Capture the cell that displays the provided text and extract its (X, Y) central coordinate. 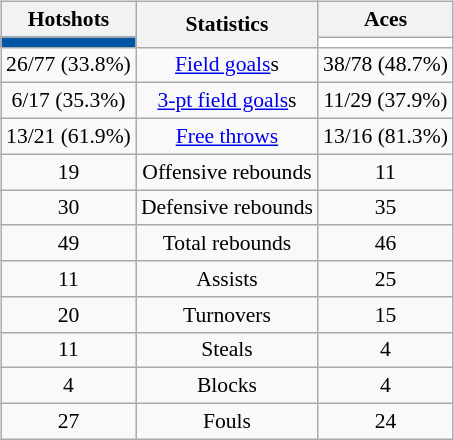
46 (386, 243)
35 (386, 208)
Offensive rebounds (227, 172)
25 (386, 279)
Field goalss (227, 65)
Fouls (227, 421)
24 (386, 421)
Hotshots (68, 19)
Assists (227, 279)
Blocks (227, 386)
19 (68, 172)
15 (386, 314)
11/29 (37.9%) (386, 101)
Steals (227, 350)
Defensive rebounds (227, 208)
13/16 (81.3%) (386, 136)
13/21 (61.9%) (68, 136)
20 (68, 314)
Statistics (227, 24)
Free throws (227, 136)
49 (68, 243)
26/77 (33.8%) (68, 65)
27 (68, 421)
Aces (386, 19)
30 (68, 208)
6/17 (35.3%) (68, 101)
Turnovers (227, 314)
3-pt field goalss (227, 101)
Total rebounds (227, 243)
38/78 (48.7%) (386, 65)
